For the text-containing cell, return its midpoint in (x, y) coordinate format. 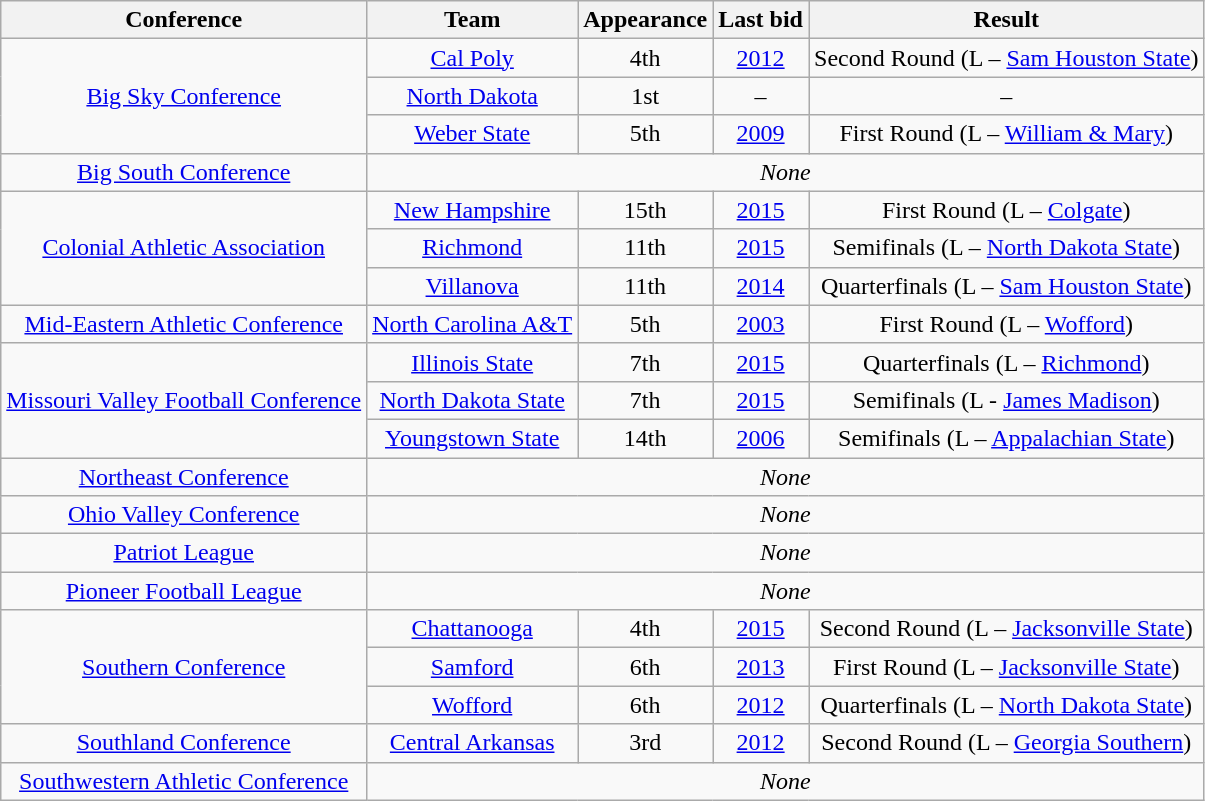
2009 (761, 134)
Villanova (472, 286)
Richmond (472, 248)
Patriot League (184, 553)
Northeast Conference (184, 477)
Result (1006, 20)
2013 (761, 667)
Southern Conference (184, 667)
Central Arkansas (472, 743)
Samford (472, 667)
Semifinals (L – Appalachian State) (1006, 438)
1st (646, 96)
Second Round (L – Sam Houston State) (1006, 58)
New Hampshire (472, 210)
First Round (L – William & Mary) (1006, 134)
Appearance (646, 20)
2003 (761, 324)
North Dakota State (472, 400)
Quarterfinals (L – Richmond) (1006, 362)
Mid-Eastern Athletic Conference (184, 324)
3rd (646, 743)
Big Sky Conference (184, 96)
Semifinals (L - James Madison) (1006, 400)
North Dakota (472, 96)
Second Round (L – Georgia Southern) (1006, 743)
Illinois State (472, 362)
Conference (184, 20)
Last bid (761, 20)
Youngstown State (472, 438)
15th (646, 210)
Big South Conference (184, 172)
Pioneer Football League (184, 591)
Wofford (472, 705)
2006 (761, 438)
First Round (L – Colgate) (1006, 210)
Cal Poly (472, 58)
Second Round (L – Jacksonville State) (1006, 629)
2014 (761, 286)
First Round (L – Wofford) (1006, 324)
Weber State (472, 134)
Ohio Valley Conference (184, 515)
North Carolina A&T (472, 324)
Semifinals (L – North Dakota State) (1006, 248)
Colonial Athletic Association (184, 248)
First Round (L – Jacksonville State) (1006, 667)
14th (646, 438)
Team (472, 20)
Quarterfinals (L – Sam Houston State) (1006, 286)
Quarterfinals (L – North Dakota State) (1006, 705)
Southwestern Athletic Conference (184, 781)
Southland Conference (184, 743)
Chattanooga (472, 629)
Missouri Valley Football Conference (184, 400)
